Determine the (X, Y) coordinate at the center of the cell enclosing the given text.  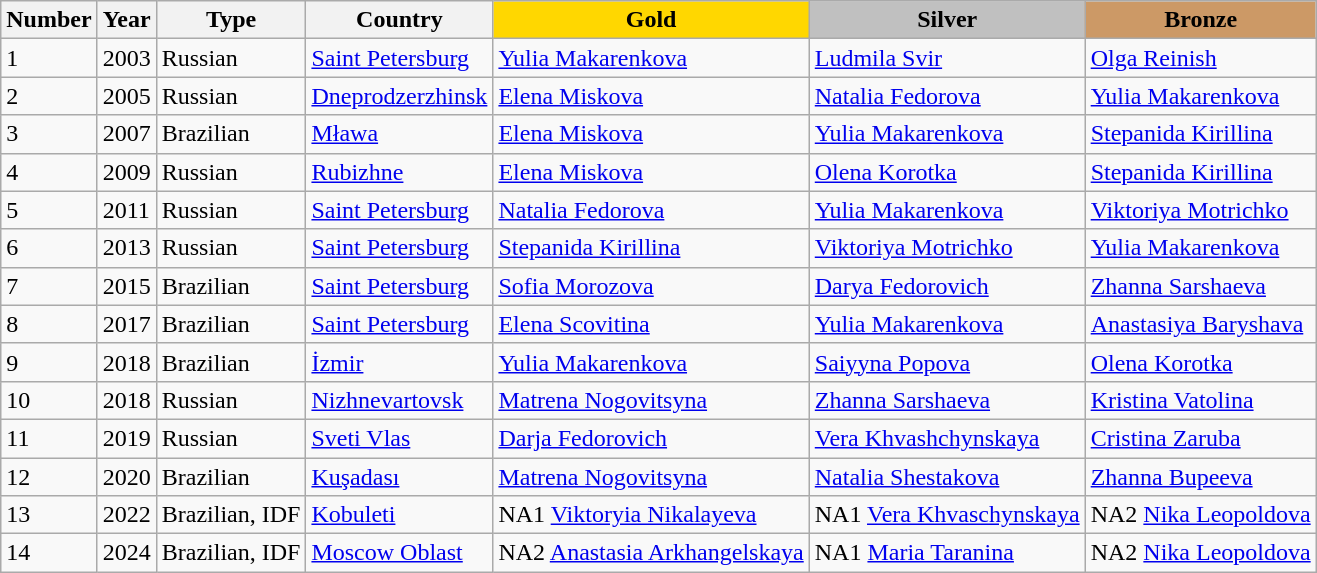
2022 (126, 515)
8 (49, 324)
Dneprodzerzhinsk (400, 96)
NA1 Vera Khvaschynskaya (947, 515)
Sveti Vlas (400, 438)
NA2 Anastasia Arkhangelskaya (651, 553)
13 (49, 515)
Vera Khvashchynskaya (947, 438)
14 (49, 553)
Darja Fedorovich (651, 438)
NA1 Maria Taranina (947, 553)
Mława (400, 134)
Zhanna Bupeeva (1200, 477)
Nizhnevartovsk (400, 400)
Cristina Zaruba (1200, 438)
Darya Fedorovich (947, 286)
Gold (651, 20)
11 (49, 438)
2020 (126, 477)
4 (49, 172)
3 (49, 134)
Olga Reinish (1200, 58)
2009 (126, 172)
Bronze (1200, 20)
2003 (126, 58)
Rubizhne (400, 172)
Saiyyna Popova (947, 362)
2007 (126, 134)
İzmir (400, 362)
6 (49, 248)
Sofia Morozova (651, 286)
Kuşadası (400, 477)
Type (231, 20)
Silver (947, 20)
2011 (126, 210)
Kristina Vatolina (1200, 400)
Kobuleti (400, 515)
NA1 Viktoryia Nikalayeva (651, 515)
2005 (126, 96)
5 (49, 210)
Elena Scovitina (651, 324)
Ludmila Svir (947, 58)
10 (49, 400)
Country (400, 20)
7 (49, 286)
1 (49, 58)
Year (126, 20)
2015 (126, 286)
Number (49, 20)
Natalia Shestakova (947, 477)
2013 (126, 248)
2024 (126, 553)
12 (49, 477)
2 (49, 96)
2017 (126, 324)
2019 (126, 438)
Anastasiya Baryshava (1200, 324)
Moscow Oblast (400, 553)
9 (49, 362)
